Output the (X, Y) coordinate of the center of the cell containing the given text.  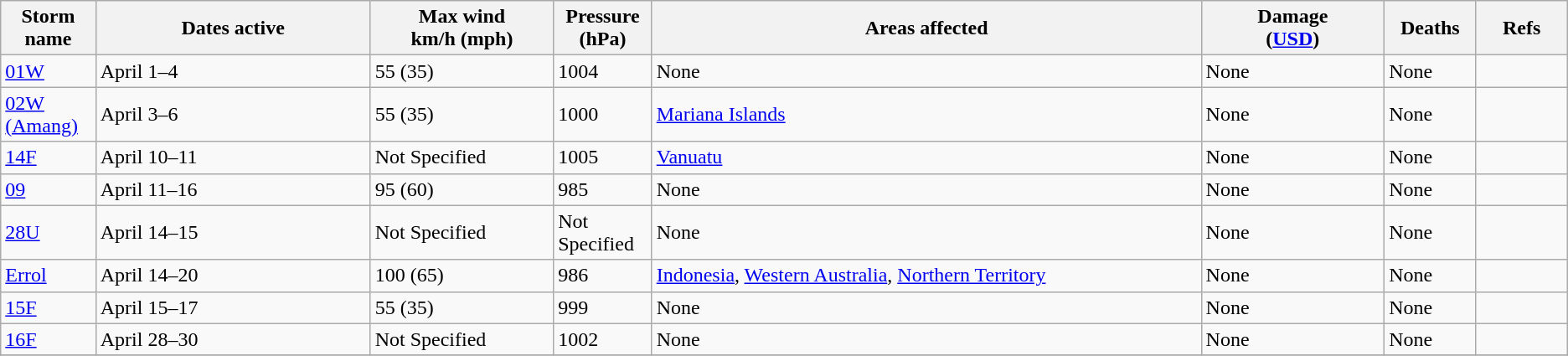
April 1–4 (233, 71)
Deaths (1431, 28)
Vanuatu (926, 157)
999 (603, 307)
Errol (49, 276)
Dates active (233, 28)
Pressure(hPa) (603, 28)
28U (49, 233)
1002 (603, 339)
April 15–17 (233, 307)
100 (65) (462, 276)
Areas affected (926, 28)
986 (603, 276)
Max windkm/h (mph) (462, 28)
02W (Amang) (49, 114)
April 14–15 (233, 233)
April 14–20 (233, 276)
16F (49, 339)
Mariana Islands (926, 114)
Indonesia, Western Australia, Northern Territory (926, 276)
1000 (603, 114)
15F (49, 307)
April 3–6 (233, 114)
Refs (1521, 28)
Damage(USD) (1293, 28)
985 (603, 189)
01W (49, 71)
1005 (603, 157)
Storm name (49, 28)
April 28–30 (233, 339)
April 11–16 (233, 189)
1004 (603, 71)
April 10–11 (233, 157)
95 (60) (462, 189)
14F (49, 157)
09 (49, 189)
